Capture the cell that displays the provided text and extract its (x, y) central coordinate. 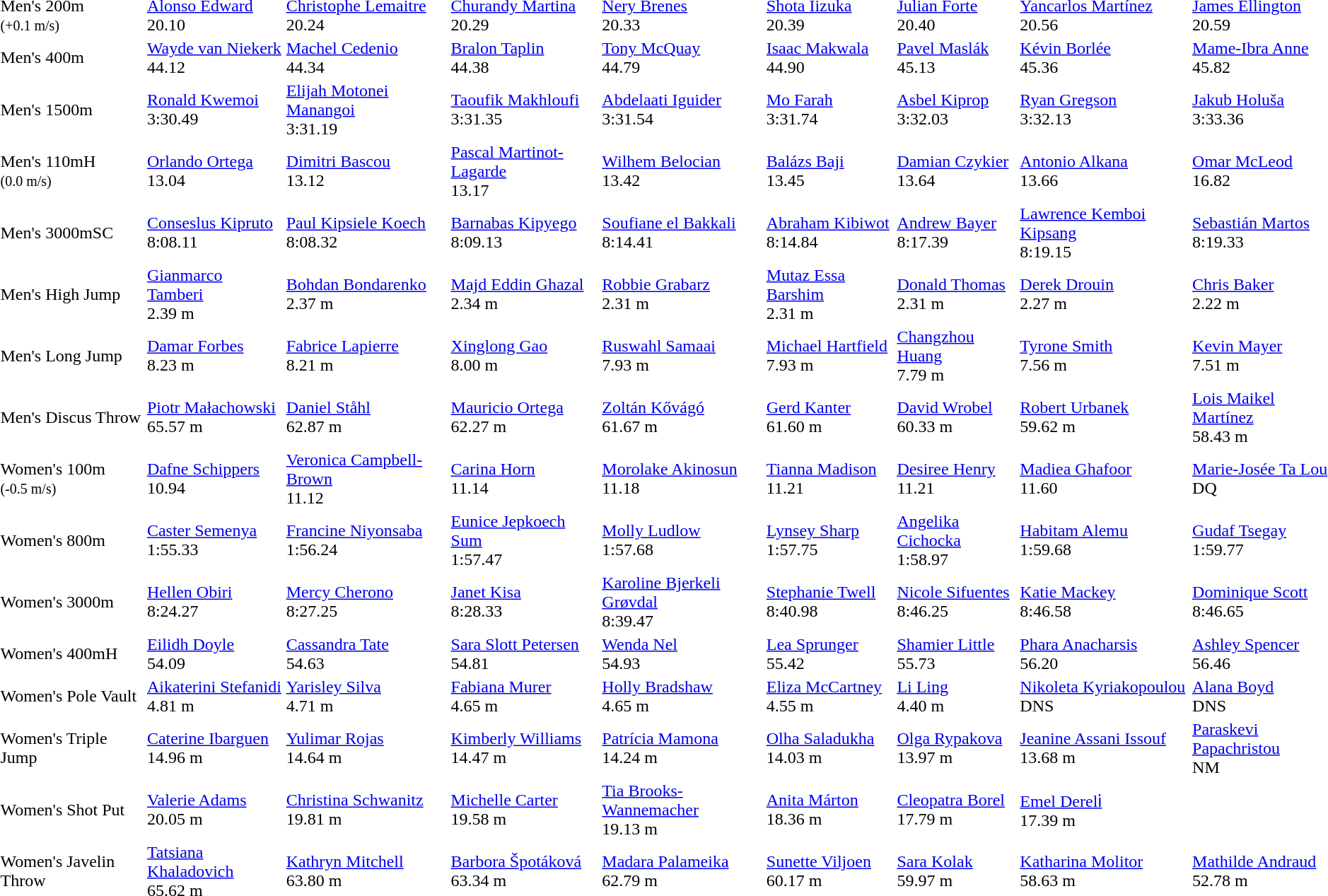
Veronica Campbell-Brown 11.12 (366, 479)
Pascal Martinot-Lagarde 13.17 (525, 171)
Christina Schwanitz 19.81 m (366, 810)
Gerd Kanter 61.60 m (829, 417)
Phara Anacharsis 56.20 (1105, 653)
Damar Forbes 8.23 m (214, 356)
Conseslus Kipruto 8:08.11 (214, 233)
Cleopatra Borel 17.79 m (956, 810)
Majd Eddin Ghazal 2.34 m (525, 294)
Wilhem Belocian 13.42 (682, 171)
Jeanine Assani Issouf 13.68 m (1105, 748)
Paul Kipsiele Koech 8:08.32 (366, 233)
Fabiana Murer 4.65 m (525, 696)
Wenda Nel 54.93 (682, 653)
Eilidh Doyle 54.09 (214, 653)
Mercy Cherono 8:27.25 (366, 602)
Habitam Alemu 1:59.68 (1105, 540)
Yulimar Rojas 14.64 m (366, 748)
Soufiane el Bakkali 8:14.41 (682, 233)
Balázs Baji 13.45 (829, 171)
Stephanie Twell 8:40.98 (829, 602)
Abdelaati Iguider 3:31.54 (682, 110)
Ryan Gregson 3:32.13 (1105, 110)
Bohdan Bondarenko 2.37 m (366, 294)
David Wrobel 60.33 m (956, 417)
Li Ling 4.40 m (956, 696)
Fabrice Lapierre 8.21 m (366, 356)
Eunice Jepkoech Sum 1:57.47 (525, 540)
Dafne Schippers 10.94 (214, 479)
Nikoleta Kyriakopoulou DNS (1105, 696)
Robert Urbanek 59.62 m (1105, 417)
Kimberly Williams 14.47 m (525, 748)
Asbel Kiprop 3:32.03 (956, 110)
Tia Brooks-Wannemacher 19.13 m (682, 810)
Caster Semenya 1:55.33 (214, 540)
Pavel Maslák 45.13 (956, 58)
Tianna Madison 11.21 (829, 479)
Damian Czykier 13.64 (956, 171)
Ronald Kwemoi 3:30.49 (214, 110)
Eliza McCartney 4.55 m (829, 696)
Antonio Alkana 13.66 (1105, 171)
Patrícia Mamona 14.24 m (682, 748)
Desiree Henry 11.21 (956, 479)
Lea Sprunger 55.42 (829, 653)
Barnabas Kipyego 8:09.13 (525, 233)
Valerie Adams 20.05 m (214, 810)
Aikaterini Stefanidi 4.81 m (214, 696)
Carina Horn 11.14 (525, 479)
Piotr Małachowski 65.57 m (214, 417)
Karoline Bjerkeli Grøvdal 8:39.47 (682, 602)
Mutaz Essa Barshim 2.31 m (829, 294)
Andrew Bayer 8:17.39 (956, 233)
Ruswahl Samaai 7.93 m (682, 356)
Abraham Kibiwot 8:14.84 (829, 233)
Orlando Ortega 13.04 (214, 171)
Zoltán Kővágó 61.67 m (682, 417)
Mauricio Ortega 62.27 m (525, 417)
Sara Slott Petersen 54.81 (525, 653)
Robbie Grabarz 2.31 m (682, 294)
Molly Ludlow 1:57.68 (682, 540)
Anita Márton 18.36 m (829, 810)
Elijah Motonei Manangoi 3:31.19 (366, 110)
Emel Dereli̇ 17.39 m (1105, 810)
Bralon Taplin 44.38 (525, 58)
Lynsey Sharp 1:57.75 (829, 540)
Tony McQuay 44.79 (682, 58)
Yarisley Silva 4.71 m (366, 696)
Nicole Sifuentes 8:46.25 (956, 602)
Taoufik Makhloufi 3:31.35 (525, 110)
Kévin Borlée 45.36 (1105, 58)
Machel Cedenio 44.34 (366, 58)
Wayde van Niekerk 44.12 (214, 58)
Katie Mackey 8:46.58 (1105, 602)
Mo Farah 3:31.74 (829, 110)
Cassandra Tate 54.63 (366, 653)
Angelika Cichocka 1:58.97 (956, 540)
Donald Thomas 2.31 m (956, 294)
Michelle Carter 19.58 m (525, 810)
Olha Saladukha 14.03 m (829, 748)
Michael Hartfield 7.93 m (829, 356)
Changzhou Huang 7.79 m (956, 356)
Caterine Ibarguen 14.96 m (214, 748)
Tyrone Smith 7.56 m (1105, 356)
Lawrence Kemboi Kipsang 8:19.15 (1105, 233)
Xinglong Gao 8.00 m (525, 356)
Daniel Ståhl 62.87 m (366, 417)
Dimitri Bascou 13.12 (366, 171)
Derek Drouin 2.27 m (1105, 294)
Gianmarco Tamberi 2.39 m (214, 294)
Janet Kisa 8:28.33 (525, 602)
Holly Bradshaw 4.65 m (682, 696)
Francine Niyonsaba 1:56.24 (366, 540)
Isaac Makwala 44.90 (829, 58)
Olga Rypakova 13.97 m (956, 748)
Madiea Ghafoor 11.60 (1105, 479)
Shamier Little 55.73 (956, 653)
Hellen Obiri 8:24.27 (214, 602)
Morolake Akinosun 11.18 (682, 479)
